From the cell containing the given text, extract its center point as [X, Y] coordinate. 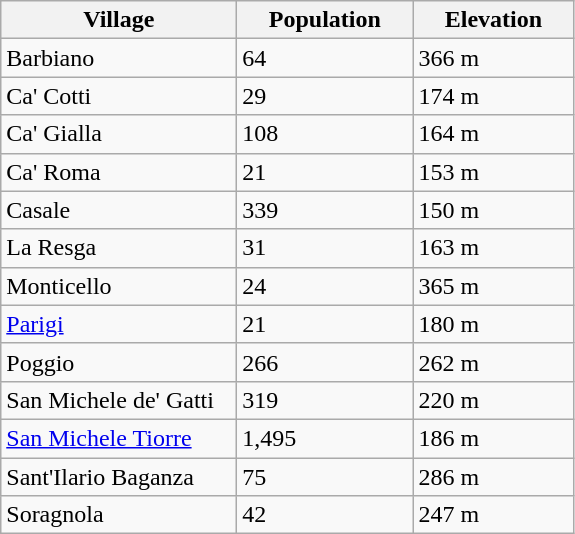
Sant'Ilario Baganza [119, 477]
Ca' Roma [119, 172]
31 [325, 248]
Ca' Cotti [119, 96]
San Michele de' Gatti [119, 400]
153 m [494, 172]
180 m [494, 324]
108 [325, 134]
365 m [494, 286]
75 [325, 477]
286 m [494, 477]
262 m [494, 362]
1,495 [325, 438]
42 [325, 515]
186 m [494, 438]
164 m [494, 134]
247 m [494, 515]
La Resga [119, 248]
Casale [119, 210]
266 [325, 362]
163 m [494, 248]
Population [325, 20]
339 [325, 210]
Parigi [119, 324]
Village [119, 20]
29 [325, 96]
220 m [494, 400]
Elevation [494, 20]
366 m [494, 58]
Ca' Gialla [119, 134]
319 [325, 400]
150 m [494, 210]
24 [325, 286]
Poggio [119, 362]
Monticello [119, 286]
174 m [494, 96]
Soragnola [119, 515]
64 [325, 58]
San Michele Tiorre [119, 438]
Barbiano [119, 58]
